Return the (x, y) coordinate for the center point of the cell that contains the specified text.  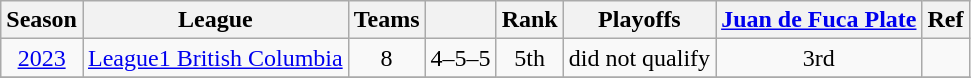
Teams (386, 20)
4–5–5 (460, 58)
2023 (42, 58)
did not qualify (639, 58)
Season (42, 20)
8 (386, 58)
Juan de Fuca Plate (819, 20)
3rd (819, 58)
5th (530, 58)
Playoffs (639, 20)
League1 British Columbia (215, 58)
League (215, 20)
Rank (530, 20)
Ref (946, 20)
